Identify which cell holds the provided text, then report its (X, Y) central coordinate. 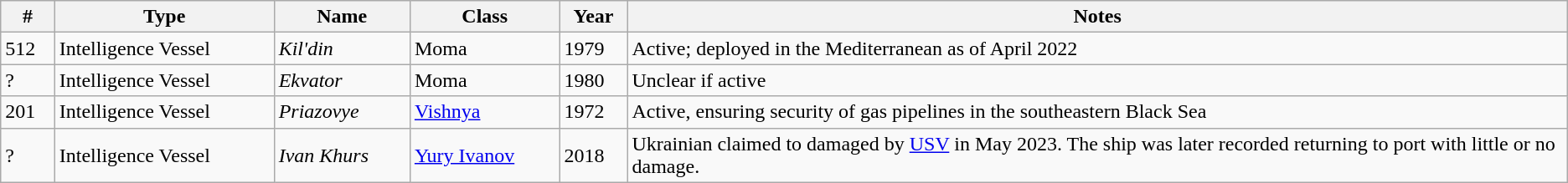
Ivan Khurs (342, 155)
1979 (593, 48)
Ekvator (342, 80)
Type (164, 17)
Notes (1097, 17)
Class (484, 17)
Yury Ivanov (484, 155)
Active; deployed in the Mediterranean as of April 2022 (1097, 48)
1980 (593, 80)
Priazovye (342, 112)
Name (342, 17)
Year (593, 17)
Kil'din (342, 48)
1972 (593, 112)
2018 (593, 155)
512 (28, 48)
Ukrainian claimed to damaged by USV in May 2023. The ship was later recorded returning to port with little or no damage. (1097, 155)
Unclear if active (1097, 80)
201 (28, 112)
# (28, 17)
Vishnya (484, 112)
Active, ensuring security of gas pipelines in the southeastern Black Sea (1097, 112)
